Return the (X, Y) coordinate for the center point of the cell that contains the specified text.  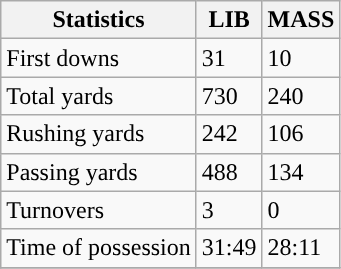
730 (229, 96)
3 (229, 210)
MASS (301, 20)
242 (229, 134)
Statistics (99, 20)
488 (229, 172)
31 (229, 58)
First downs (99, 58)
Rushing yards (99, 134)
Total yards (99, 96)
0 (301, 210)
LIB (229, 20)
106 (301, 134)
240 (301, 96)
Time of possession (99, 248)
134 (301, 172)
Passing yards (99, 172)
10 (301, 58)
Turnovers (99, 210)
31:49 (229, 248)
28:11 (301, 248)
